Determine the (x, y) coordinate at the center of the cell enclosing the given text.  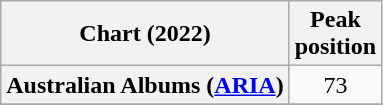
Peakposition (335, 34)
Australian Albums (ARIA) (145, 85)
73 (335, 85)
Chart (2022) (145, 34)
